For the text-containing cell, return its midpoint in (x, y) coordinate format. 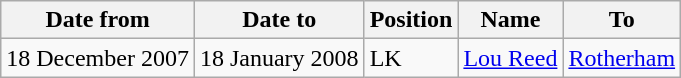
Position (411, 20)
18 December 2007 (98, 58)
Date from (98, 20)
18 January 2008 (279, 58)
Name (510, 20)
Date to (279, 20)
Lou Reed (510, 58)
LK (411, 58)
Rotherham (622, 58)
To (622, 20)
